For the text-containing cell, return its midpoint in [x, y] coordinate format. 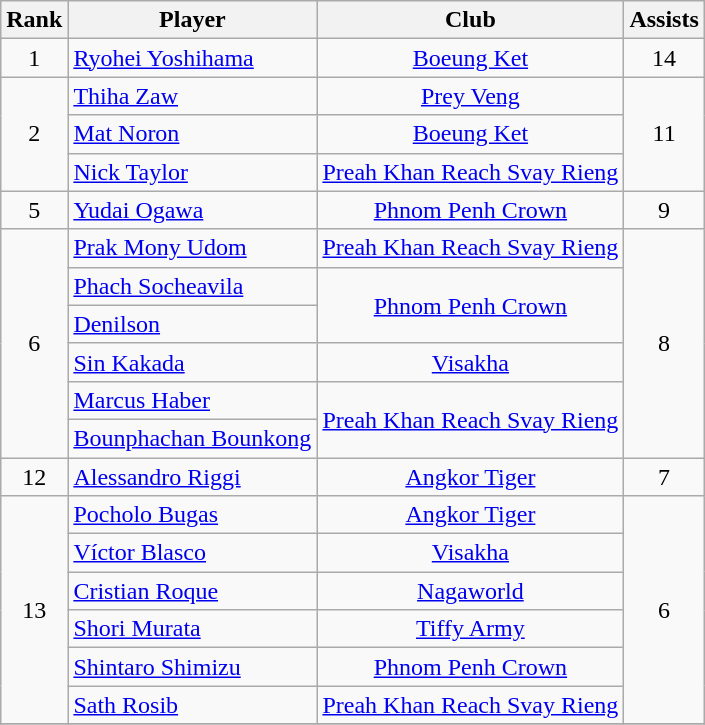
7 [664, 477]
9 [664, 210]
Rank [34, 20]
Phach Socheavila [192, 286]
Alessandro Riggi [192, 477]
Cristian Roque [192, 591]
Prak Mony Udom [192, 248]
Shintaro Shimizu [192, 667]
11 [664, 134]
Club [470, 20]
13 [34, 610]
Denilson [192, 324]
5 [34, 210]
Yudai Ogawa [192, 210]
Nagaworld [470, 591]
Tiffy Army [470, 629]
Shori Murata [192, 629]
Bounphachan Bounkong [192, 438]
14 [664, 58]
Pocholo Bugas [192, 515]
12 [34, 477]
1 [34, 58]
Sin Kakada [192, 362]
Sath Rosib [192, 705]
Marcus Haber [192, 400]
8 [664, 343]
Mat Noron [192, 134]
Player [192, 20]
Prey Veng [470, 96]
2 [34, 134]
Assists [664, 20]
Nick Taylor [192, 172]
Ryohei Yoshihama [192, 58]
Víctor Blasco [192, 553]
Thiha Zaw [192, 96]
